Scan for the cell matching the given text and deliver its (x, y) coordinate at center. 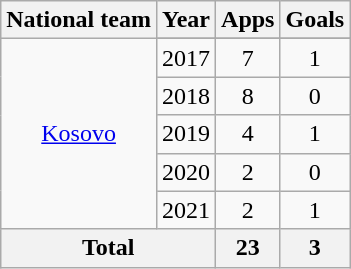
National team (79, 20)
2020 (186, 172)
Apps (248, 20)
2019 (186, 134)
4 (248, 134)
7 (248, 58)
2018 (186, 96)
Total (108, 248)
3 (315, 248)
Year (186, 20)
2017 (186, 58)
Goals (315, 20)
2021 (186, 210)
Kosovo (79, 134)
8 (248, 96)
23 (248, 248)
